Determine the (x, y) coordinate at the center of the cell enclosing the given text.  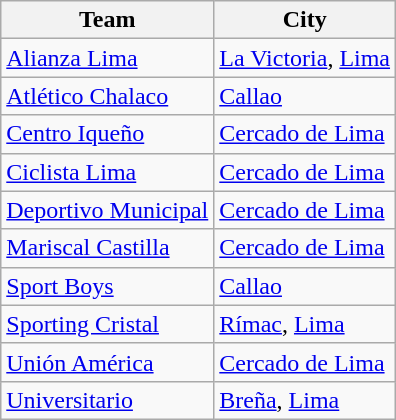
Deportivo Municipal (108, 210)
Rímac, Lima (305, 324)
Team (108, 20)
City (305, 20)
Ciclista Lima (108, 172)
Mariscal Castilla (108, 248)
Sport Boys (108, 286)
Atlético Chalaco (108, 96)
Breña, Lima (305, 400)
Sporting Cristal (108, 324)
Alianza Lima (108, 58)
Universitario (108, 400)
La Victoria, Lima (305, 58)
Centro Iqueño (108, 134)
Unión América (108, 362)
